From the cell containing the given text, extract its center point as [X, Y] coordinate. 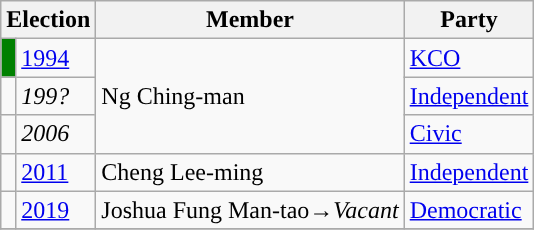
KCO [469, 58]
2019 [56, 210]
Democratic [469, 210]
Election [48, 20]
2006 [56, 134]
2011 [56, 172]
Member [250, 20]
Civic [469, 134]
Party [469, 20]
Joshua Fung Man-tao→Vacant [250, 210]
1994 [56, 58]
199? [56, 96]
Ng Ching-man [250, 96]
Cheng Lee-ming [250, 172]
